Determine the [x, y] coordinate at the center of the cell enclosing the given text.  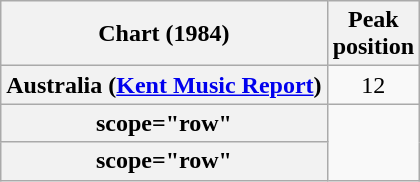
12 [373, 85]
Chart (1984) [164, 34]
Australia (Kent Music Report) [164, 85]
Peakposition [373, 34]
